Determine the (x, y) coordinate at the center of the cell enclosing the given text.  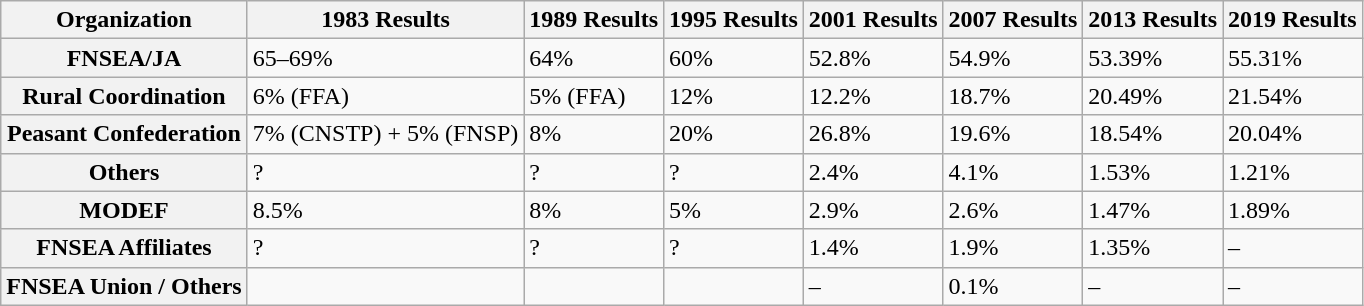
20.49% (1153, 96)
5% (FFA) (594, 96)
1.89% (1292, 210)
1995 Results (734, 20)
52.8% (873, 58)
1.35% (1153, 248)
1.4% (873, 248)
55.31% (1292, 58)
5% (734, 210)
1989 Results (594, 20)
64% (594, 58)
65–69% (386, 58)
MODEF (124, 210)
8.5% (386, 210)
54.9% (1013, 58)
4.1% (1013, 172)
2001 Results (873, 20)
Rural Coordination (124, 96)
2.6% (1013, 210)
2013 Results (1153, 20)
FNSEA Union / Others (124, 286)
Peasant Confederation (124, 134)
12.2% (873, 96)
Others (124, 172)
2019 Results (1292, 20)
2.9% (873, 210)
1.21% (1292, 172)
21.54% (1292, 96)
20% (734, 134)
26.8% (873, 134)
1983 Results (386, 20)
2.4% (873, 172)
19.6% (1013, 134)
1.9% (1013, 248)
0.1% (1013, 286)
20.04% (1292, 134)
53.39% (1153, 58)
6% (FFA) (386, 96)
18.7% (1013, 96)
1.47% (1153, 210)
12% (734, 96)
60% (734, 58)
FNSEA/JA (124, 58)
1.53% (1153, 172)
18.54% (1153, 134)
Organization (124, 20)
FNSEA Affiliates (124, 248)
2007 Results (1013, 20)
7% (CNSTP) + 5% (FNSP) (386, 134)
